Identify which cell holds the provided text, then report its (x, y) central coordinate. 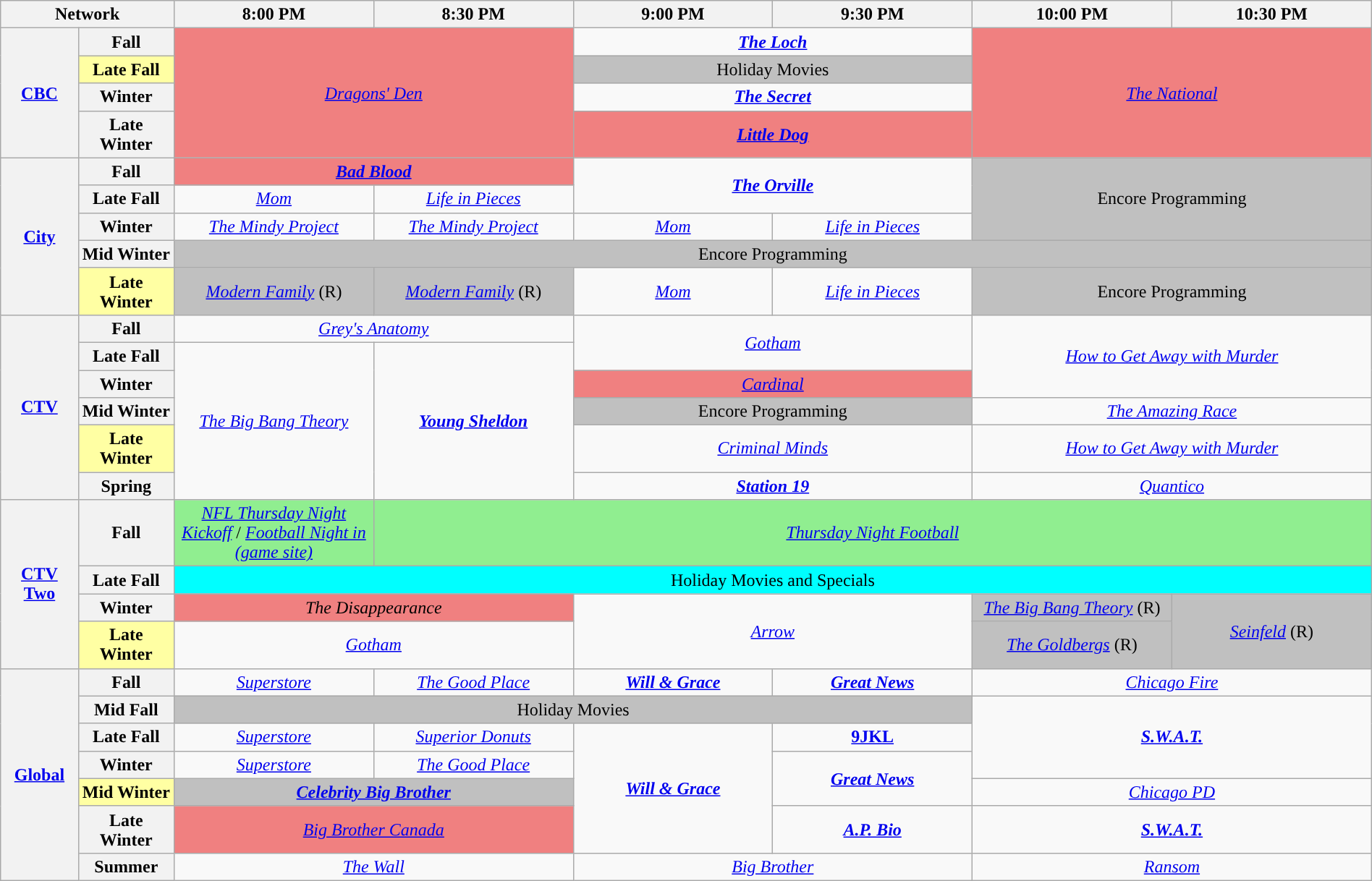
Spring (126, 486)
The Loch (773, 42)
9:30 PM (873, 14)
The Disappearance (374, 608)
9JKL (873, 737)
CTV (39, 407)
The Orville (773, 185)
Seinfeld (R) (1271, 631)
NFL Thursday Night Kickoff / Football Night in (game site) (274, 533)
Quantico (1172, 486)
Chicago PD (1172, 792)
CBC (39, 93)
Big Brother (773, 867)
The Big Bang Theory (274, 421)
Thursday Night Football (873, 533)
The Wall (374, 867)
Holiday Movies and Specials (773, 580)
Big Brother Canada (374, 829)
The National (1172, 93)
10:30 PM (1271, 14)
Grey's Anatomy (374, 328)
Chicago Fire (1172, 682)
City (39, 236)
CTV Two (39, 584)
9:00 PM (673, 14)
Summer (126, 867)
A.P. Bio (873, 829)
Dragons' Den (374, 93)
Global (39, 774)
The Amazing Race (1172, 412)
Young Sheldon (473, 421)
Superior Donuts (473, 737)
Cardinal (773, 384)
Bad Blood (374, 171)
The Big Bang Theory (R) (1072, 608)
8:30 PM (473, 14)
Mid Fall (126, 710)
Arrow (773, 631)
Ransom (1172, 867)
The Secret (773, 97)
10:00 PM (1072, 14)
Network (88, 14)
Criminal Minds (773, 448)
Little Dog (773, 135)
8:00 PM (274, 14)
Celebrity Big Brother (374, 792)
Station 19 (773, 486)
The Goldbergs (R) (1072, 645)
